Extract the (x, y) coordinate from the center of the cell holding the provided text.  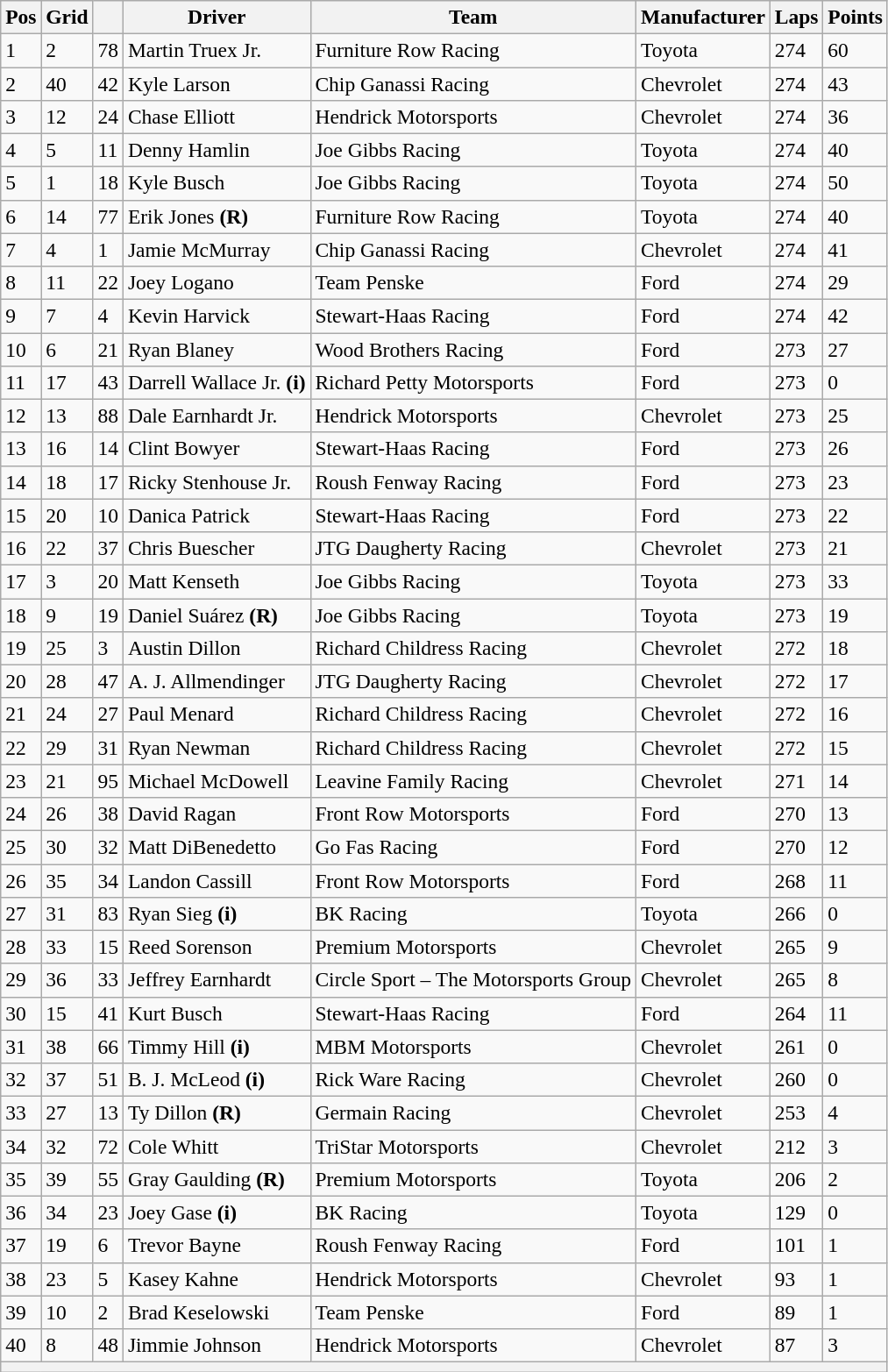
Cole Whitt (217, 1146)
Matt DiBenedetto (217, 847)
A. J. Allmendinger (217, 681)
Points (856, 17)
Austin Dillon (217, 648)
Landon Cassill (217, 880)
TriStar Motorsports (473, 1146)
Jamie McMurray (217, 250)
87 (796, 1345)
Timmy Hill (i) (217, 1047)
Manufacturer (703, 17)
212 (796, 1146)
60 (856, 50)
Ryan Sieg (i) (217, 913)
Jeffrey Earnhardt (217, 980)
253 (796, 1113)
Michael McDowell (217, 781)
206 (796, 1179)
Erik Jones (R) (217, 217)
Danica Patrick (217, 515)
101 (796, 1246)
Rick Ware Racing (473, 1079)
Chase Elliott (217, 117)
Germain Racing (473, 1113)
Kevin Harvick (217, 316)
66 (108, 1047)
Martin Truex Jr. (217, 50)
Gray Gaulding (R) (217, 1179)
Leavine Family Racing (473, 781)
268 (796, 880)
Trevor Bayne (217, 1246)
51 (108, 1079)
Joey Logano (217, 282)
Jimmie Johnson (217, 1345)
Clint Bowyer (217, 449)
Driver (217, 17)
93 (796, 1279)
83 (108, 913)
Grid (67, 17)
Pos (21, 17)
Joey Gase (i) (217, 1212)
B. J. McLeod (i) (217, 1079)
MBM Motorsports (473, 1047)
David Ragan (217, 814)
72 (108, 1146)
95 (108, 781)
48 (108, 1345)
Kasey Kahne (217, 1279)
Laps (796, 17)
Wood Brothers Racing (473, 349)
Reed Sorenson (217, 947)
Dale Earnhardt Jr. (217, 416)
Circle Sport – The Motorsports Group (473, 980)
89 (796, 1312)
Matt Kenseth (217, 581)
78 (108, 50)
Denny Hamlin (217, 150)
129 (796, 1212)
Kurt Busch (217, 1013)
50 (856, 183)
271 (796, 781)
Ryan Blaney (217, 349)
Chris Buescher (217, 548)
266 (796, 913)
77 (108, 217)
Richard Petty Motorsports (473, 382)
Brad Keselowski (217, 1312)
47 (108, 681)
261 (796, 1047)
Kyle Larson (217, 83)
260 (796, 1079)
Paul Menard (217, 714)
88 (108, 416)
Ryan Newman (217, 748)
Go Fas Racing (473, 847)
Darrell Wallace Jr. (i) (217, 382)
264 (796, 1013)
Ricky Stenhouse Jr. (217, 482)
Kyle Busch (217, 183)
55 (108, 1179)
Daniel Suárez (R) (217, 615)
Team (473, 17)
Ty Dillon (R) (217, 1113)
